Return (X, Y) of the center of cell containing provided text 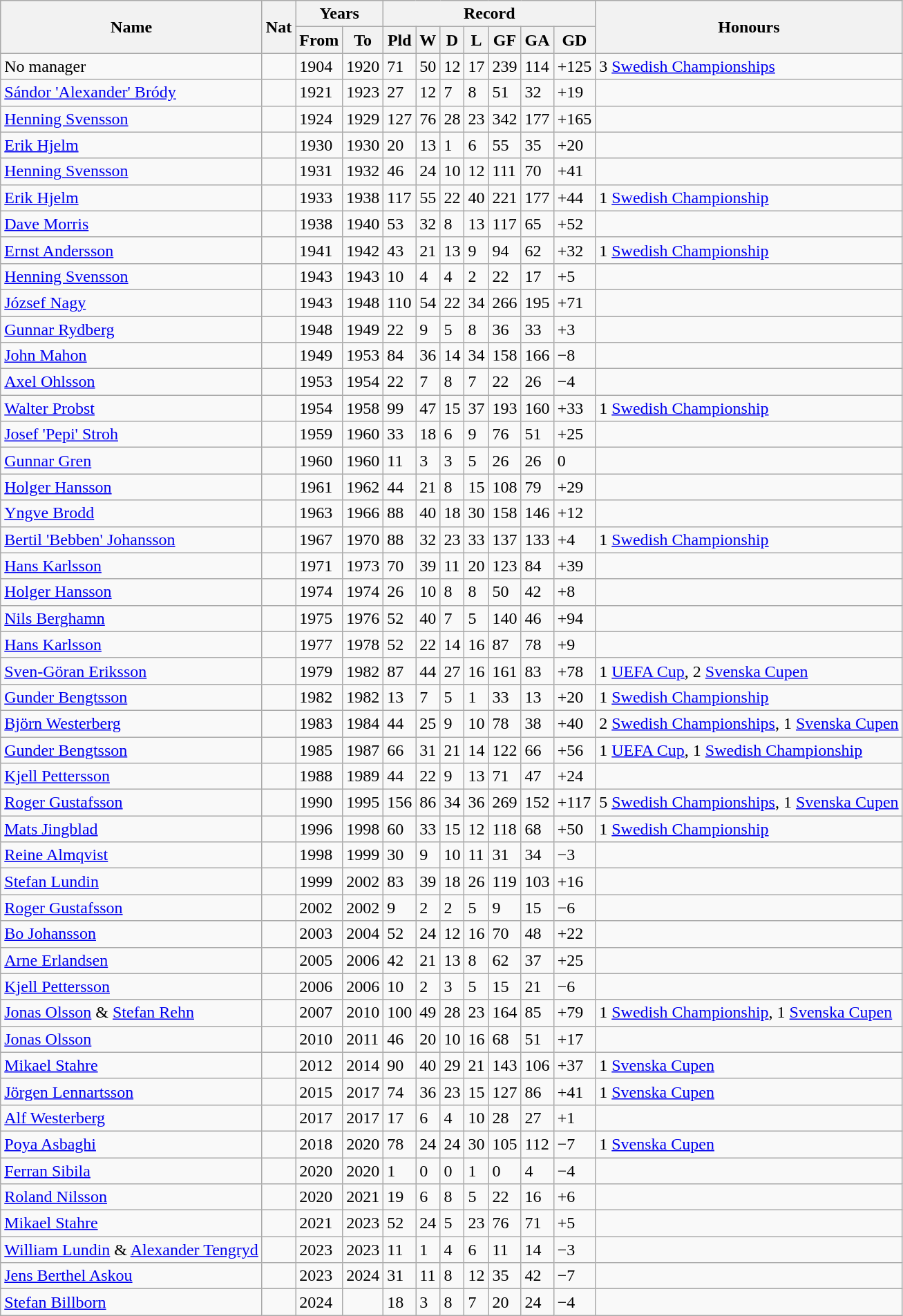
122 (504, 750)
164 (504, 1013)
Bertil 'Bebben' Johansson (131, 540)
1920 (363, 66)
118 (504, 829)
GF (504, 40)
1983 (319, 723)
160 (538, 408)
1 Swedish Championship, 1 Svenska Cupen (749, 1013)
1984 (363, 723)
146 (538, 513)
+17 (575, 1039)
1929 (363, 119)
Jonas Olsson & Stefan Rehn (131, 1013)
1967 (319, 540)
+94 (575, 618)
+33 (575, 408)
+79 (575, 1013)
108 (504, 487)
105 (504, 1144)
Stefan Lundin (131, 881)
+52 (575, 224)
Sándor 'Alexander' Bródy (131, 93)
Ferran Sibila (131, 1171)
−8 (575, 356)
3 Swedish Championships (749, 66)
106 (538, 1065)
+8 (575, 592)
133 (538, 540)
2004 (363, 934)
239 (504, 66)
2012 (319, 1065)
140 (504, 618)
D (452, 40)
+9 (575, 645)
1966 (363, 513)
Gunnar Rydberg (131, 330)
100 (399, 1013)
123 (504, 566)
William Lundin & Alexander Tengryd (131, 1250)
2011 (363, 1039)
269 (504, 803)
Ernst Andersson (131, 250)
1941 (319, 250)
+22 (575, 934)
1988 (319, 776)
Jörgen Lennartsson (131, 1091)
103 (538, 881)
112 (538, 1144)
+12 (575, 513)
2018 (319, 1144)
1904 (319, 66)
79 (538, 487)
1978 (363, 645)
143 (504, 1065)
1924 (319, 119)
+29 (575, 487)
+19 (575, 93)
1933 (319, 198)
József Nagy (131, 303)
Alf Westerberg (131, 1118)
1977 (319, 645)
1932 (363, 171)
Dave Morris (131, 224)
From (319, 40)
+165 (575, 119)
1961 (319, 487)
38 (538, 723)
161 (504, 671)
Jens Berthel Askou (131, 1276)
119 (504, 881)
342 (504, 119)
+37 (575, 1065)
Honours (749, 27)
1 UEFA Cup, 1 Swedish Championship (749, 750)
1990 (319, 803)
+3 (575, 330)
W (428, 40)
1940 (363, 224)
19 (399, 1197)
2007 (319, 1013)
1996 (319, 829)
L (477, 40)
1923 (363, 93)
193 (504, 408)
+40 (575, 723)
54 (428, 303)
1958 (363, 408)
John Mahon (131, 356)
1931 (319, 171)
221 (504, 198)
Arne Erlandsen (131, 960)
53 (399, 224)
To (363, 40)
Nils Berghamn (131, 618)
1963 (319, 513)
+78 (575, 671)
Years (340, 14)
2015 (319, 1091)
99 (399, 408)
+6 (575, 1197)
+24 (575, 776)
94 (504, 250)
+44 (575, 198)
1921 (319, 93)
GD (575, 40)
+71 (575, 303)
43 (399, 250)
1989 (363, 776)
1979 (319, 671)
85 (538, 1013)
1942 (363, 250)
65 (538, 224)
Axel Ohlsson (131, 382)
2005 (319, 960)
Bo Johansson (131, 934)
1995 (363, 803)
2 Swedish Championships, 1 Svenska Cupen (749, 723)
+16 (575, 881)
1 UEFA Cup, 2 Svenska Cupen (749, 671)
1962 (363, 487)
+39 (575, 566)
Jonas Olsson (131, 1039)
166 (538, 356)
+117 (575, 803)
1970 (363, 540)
+50 (575, 829)
+1 (575, 1118)
1973 (363, 566)
Björn Westerberg (131, 723)
1959 (319, 435)
Poya Asbaghi (131, 1144)
90 (399, 1065)
2003 (319, 934)
2014 (363, 1065)
266 (504, 303)
Mats Jingblad (131, 829)
195 (538, 303)
48 (538, 934)
Name (131, 27)
1985 (319, 750)
+56 (575, 750)
Walter Probst (131, 408)
Pld (399, 40)
GA (538, 40)
152 (538, 803)
1971 (319, 566)
+32 (575, 250)
Josef 'Pepi' Stroh (131, 435)
25 (428, 723)
49 (428, 1013)
1975 (319, 618)
110 (399, 303)
5 Swedish Championships, 1 Svenska Cupen (749, 803)
111 (504, 171)
156 (399, 803)
Roland Nilsson (131, 1197)
60 (399, 829)
Reine Almqvist (131, 855)
+4 (575, 540)
+125 (575, 66)
1987 (363, 750)
Gunnar Gren (131, 461)
137 (504, 540)
Stefan Billborn (131, 1302)
Yngve Brodd (131, 513)
Nat (278, 27)
Record (489, 14)
1976 (363, 618)
114 (538, 66)
74 (399, 1091)
No manager (131, 66)
Sven-Göran Eriksson (131, 671)
29 (452, 1065)
